Determine the [X, Y] coordinate at the center of the cell enclosing the given text.  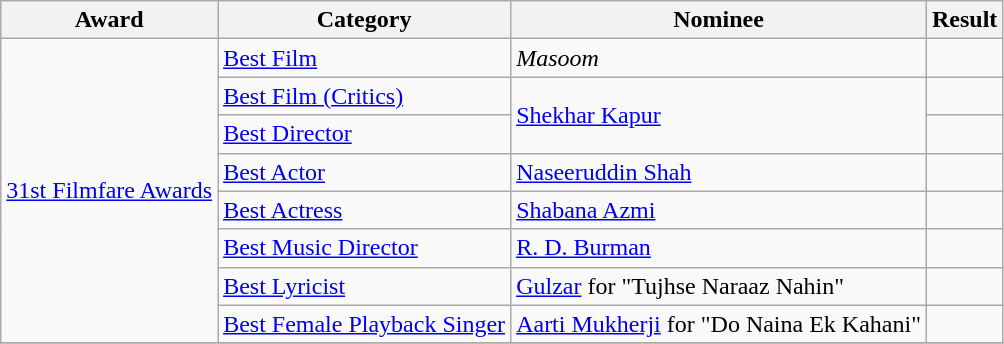
Shekhar Kapur [719, 115]
Best Actor [364, 172]
Best Lyricist [364, 286]
Best Film (Critics) [364, 96]
Best Film [364, 58]
Best Actress [364, 210]
Masoom [719, 58]
Nominee [719, 20]
Category [364, 20]
31st Filmfare Awards [110, 191]
Aarti Mukherji for "Do Naina Ek Kahani" [719, 324]
Gulzar for "Tujhse Naraaz Nahin" [719, 286]
Award [110, 20]
Shabana Azmi [719, 210]
Best Female Playback Singer [364, 324]
Best Music Director [364, 248]
R. D. Burman [719, 248]
Result [964, 20]
Naseeruddin Shah [719, 172]
Best Director [364, 134]
